Scan for the cell matching the given text and deliver its (x, y) coordinate at center. 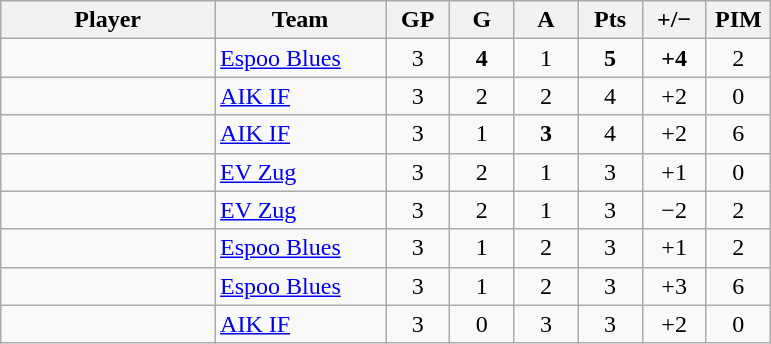
A (546, 20)
GP (418, 20)
Pts (610, 20)
−2 (674, 210)
5 (610, 58)
+/− (674, 20)
PIM (738, 20)
G (482, 20)
Team (300, 20)
Player (108, 20)
+4 (674, 58)
+3 (674, 286)
